Locate the cell with the specified text and output its (X, Y) center coordinate. 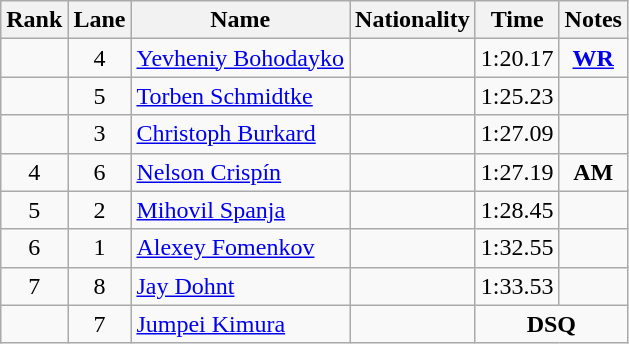
Mihovil Spanja (240, 210)
1:27.19 (517, 172)
Notes (593, 20)
Jay Dohnt (240, 286)
2 (100, 210)
Nelson Crispín (240, 172)
1:20.17 (517, 58)
Name (240, 20)
1:28.45 (517, 210)
1:27.09 (517, 134)
WR (593, 58)
1:32.55 (517, 248)
Yevheniy Bohodayko (240, 58)
DSQ (551, 324)
1:33.53 (517, 286)
Time (517, 20)
Jumpei Kimura (240, 324)
8 (100, 286)
Christoph Burkard (240, 134)
Torben Schmidtke (240, 96)
Nationality (413, 20)
1 (100, 248)
Alexey Fomenkov (240, 248)
3 (100, 134)
1:25.23 (517, 96)
AM (593, 172)
Lane (100, 20)
Rank (34, 20)
